For the text-containing cell, return its midpoint in [x, y] coordinate format. 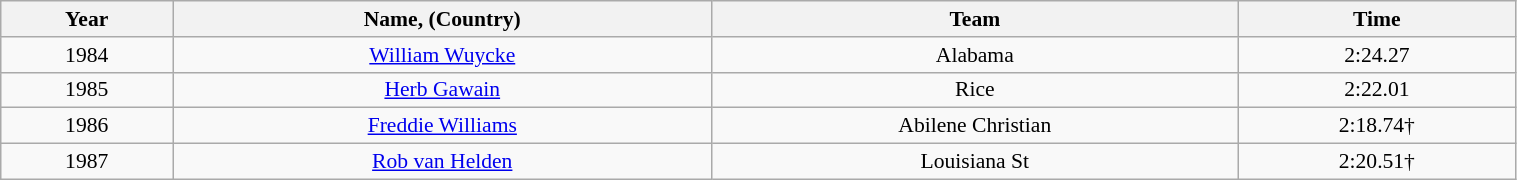
Abilene Christian [975, 126]
Herb Gawain [442, 90]
Year [87, 19]
William Wuycke [442, 55]
1987 [87, 162]
Time [1377, 19]
2:18.74† [1377, 126]
2:24.27 [1377, 55]
Freddie Williams [442, 126]
Alabama [975, 55]
Rob van Helden [442, 162]
2:20.51† [1377, 162]
Team [975, 19]
1984 [87, 55]
1985 [87, 90]
1986 [87, 126]
Rice [975, 90]
Name, (Country) [442, 19]
2:22.01 [1377, 90]
Louisiana St [975, 162]
